Detect which cell encompasses the target text, then output its (x, y) center coordinate. 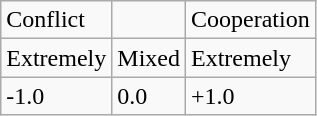
+1.0 (251, 96)
-1.0 (56, 96)
Conflict (56, 20)
Cooperation (251, 20)
Mixed (149, 58)
0.0 (149, 96)
